From the cell containing the given text, extract its center point as [X, Y] coordinate. 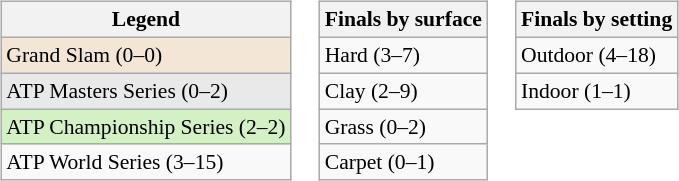
Legend [146, 20]
Grass (0–2) [404, 127]
Finals by surface [404, 20]
Clay (2–9) [404, 91]
Indoor (1–1) [596, 91]
ATP World Series (3–15) [146, 162]
Finals by setting [596, 20]
Carpet (0–1) [404, 162]
ATP Masters Series (0–2) [146, 91]
Grand Slam (0–0) [146, 55]
ATP Championship Series (2–2) [146, 127]
Outdoor (4–18) [596, 55]
Hard (3–7) [404, 55]
